Determine the (X, Y) coordinate at the center of the cell enclosing the given text.  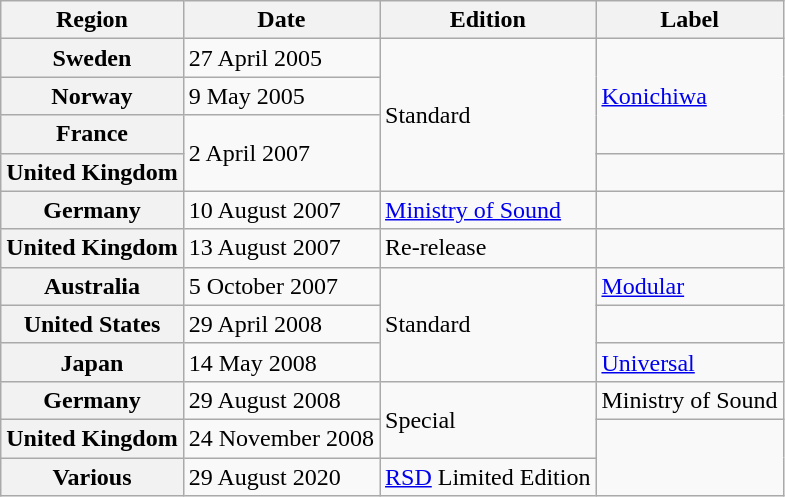
Norway (92, 96)
10 August 2007 (281, 210)
Japan (92, 362)
29 August 2008 (281, 400)
24 November 2008 (281, 438)
Label (690, 20)
Region (92, 20)
2 April 2007 (281, 153)
Edition (488, 20)
Special (488, 419)
29 August 2020 (281, 477)
Re-release (488, 248)
RSD Limited Edition (488, 477)
Universal (690, 362)
United States (92, 324)
29 April 2008 (281, 324)
France (92, 134)
14 May 2008 (281, 362)
Konichiwa (690, 96)
5 October 2007 (281, 286)
13 August 2007 (281, 248)
9 May 2005 (281, 96)
Sweden (92, 58)
Date (281, 20)
Various (92, 477)
Modular (690, 286)
27 April 2005 (281, 58)
Australia (92, 286)
